Identify which cell holds the provided text, then report its (X, Y) central coordinate. 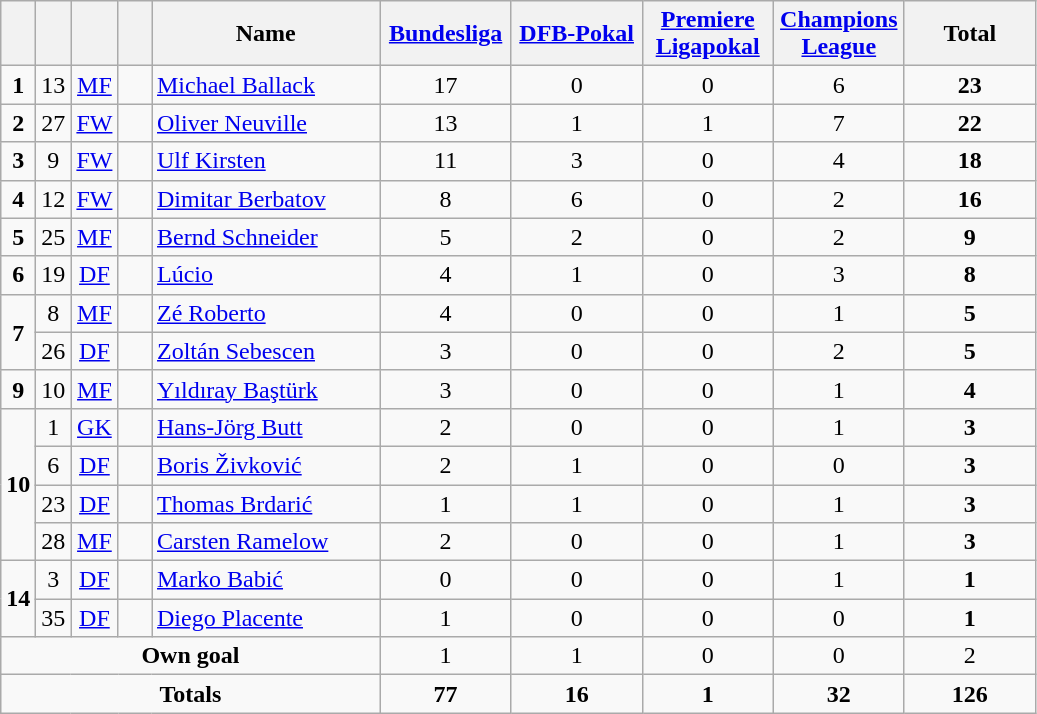
19 (54, 275)
Hans-Jörg Butt (266, 427)
28 (54, 542)
Premiere Ligapokal (708, 34)
Bundesliga (446, 34)
Champions League (838, 34)
11 (446, 161)
Zé Roberto (266, 313)
27 (54, 123)
GK (94, 427)
126 (970, 694)
Marko Babić (266, 580)
DFB-Pokal (576, 34)
Carsten Ramelow (266, 542)
Dimitar Berbatov (266, 199)
35 (54, 618)
25 (54, 237)
18 (970, 161)
Name (266, 34)
Lúcio (266, 275)
Zoltán Sebescen (266, 351)
Diego Placente (266, 618)
32 (838, 694)
26 (54, 351)
77 (446, 694)
Bernd Schneider (266, 237)
12 (54, 199)
Totals (190, 694)
22 (970, 123)
Yıldıray Baştürk (266, 389)
Thomas Brdarić (266, 503)
Total (970, 34)
17 (446, 85)
Oliver Neuville (266, 123)
14 (18, 599)
Own goal (190, 656)
Boris Živković (266, 465)
Ulf Kirsten (266, 161)
Michael Ballack (266, 85)
